Identify which cell holds the provided text, then report its [X, Y] central coordinate. 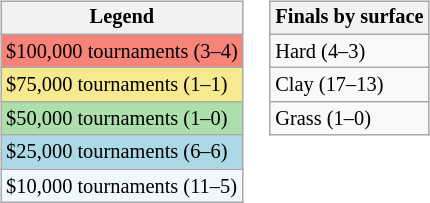
Clay (17–13) [349, 85]
$25,000 tournaments (6–6) [122, 152]
Grass (1–0) [349, 119]
Hard (4–3) [349, 51]
Legend [122, 18]
$75,000 tournaments (1–1) [122, 85]
Finals by surface [349, 18]
$100,000 tournaments (3–4) [122, 51]
$10,000 tournaments (11–5) [122, 186]
$50,000 tournaments (1–0) [122, 119]
